Find where the given text appears and provide that cell's center as (x, y) coordinate. 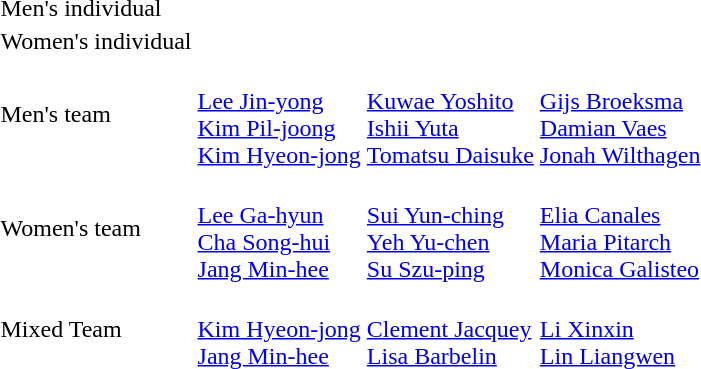
Lee Ga-hyunCha Song-huiJang Min-hee (279, 228)
Sui Yun-chingYeh Yu-chenSu Szu-ping (450, 228)
Kuwae YoshitoIshii YutaTomatsu Daisuke (450, 114)
Lee Jin-yongKim Pil-joongKim Hyeon-jong (279, 114)
